Identify which cell holds the provided text, then report its [X, Y] central coordinate. 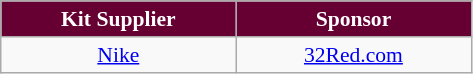
Kit Supplier [118, 19]
Nike [118, 55]
Sponsor [354, 19]
32Red.com [354, 55]
